Return [x, y] of the center of cell containing provided text 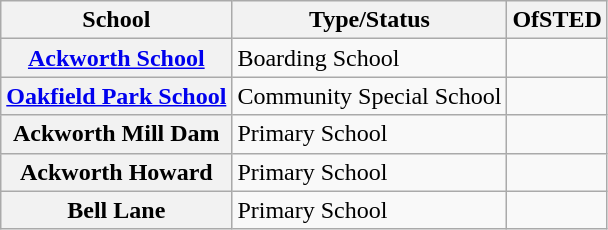
Bell Lane [116, 210]
Ackworth Mill Dam [116, 134]
School [116, 20]
Ackworth School [116, 58]
Ackworth Howard [116, 172]
Community Special School [370, 96]
Type/Status [370, 20]
Boarding School [370, 58]
Oakfield Park School [116, 96]
OfSTED [557, 20]
